Pinpoint the cell where the given text exists, returning its (X, Y) midpoint coordinate. 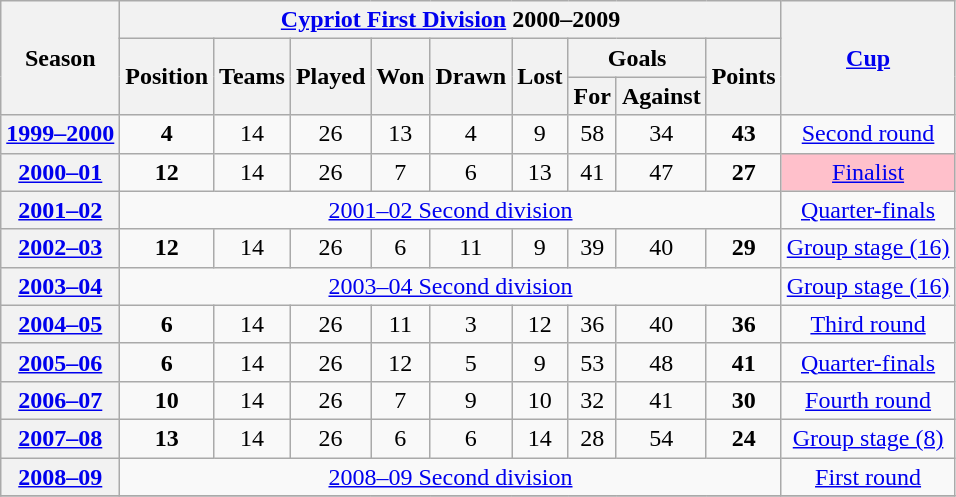
Goals (637, 58)
32 (592, 400)
Fourth round (868, 400)
1999–2000 (60, 134)
2003–04 (60, 286)
53 (592, 362)
Teams (252, 77)
2001–02 Second division (450, 210)
58 (592, 134)
39 (592, 248)
29 (744, 248)
Won (400, 77)
First round (868, 477)
43 (744, 134)
5 (471, 362)
2001–02 (60, 210)
Third round (868, 324)
Position (167, 77)
Played (330, 77)
2000–01 (60, 172)
54 (661, 438)
2006–07 (60, 400)
Second round (868, 134)
30 (744, 400)
Points (744, 77)
24 (744, 438)
2002–03 (60, 248)
2007–08 (60, 438)
For (592, 96)
2008–09 (60, 477)
Cypriot First Division 2000–2009 (450, 20)
3 (471, 324)
34 (661, 134)
2003–04 Second division (450, 286)
Finalist (868, 172)
28 (592, 438)
47 (661, 172)
Season (60, 58)
Lost (540, 77)
Drawn (471, 77)
2004–05 (60, 324)
Cup (868, 58)
Group stage (8) (868, 438)
48 (661, 362)
Against (661, 96)
2008–09 Second division (450, 477)
2005–06 (60, 362)
27 (744, 172)
